Scan for the cell matching the given text and deliver its (x, y) coordinate at center. 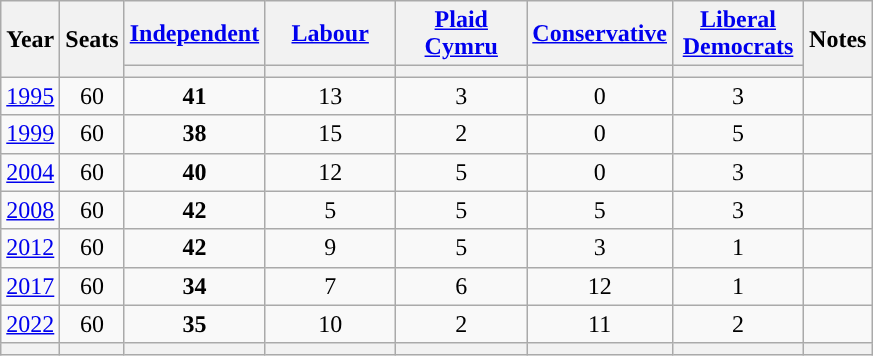
2017 (30, 286)
Liberal Democrats (738, 34)
40 (194, 172)
1999 (30, 134)
15 (330, 134)
1995 (30, 96)
Plaid Cymru (462, 34)
Conservative (600, 34)
Notes (838, 39)
11 (600, 324)
10 (330, 324)
2004 (30, 172)
38 (194, 134)
35 (194, 324)
2022 (30, 324)
Independent (194, 34)
2012 (30, 248)
9 (330, 248)
2008 (30, 210)
13 (330, 96)
41 (194, 96)
34 (194, 286)
Year (30, 39)
6 (462, 286)
Seats (92, 39)
Labour (330, 34)
7 (330, 286)
